Provide the [X, Y] coordinate of the cell's center where the given text is located.  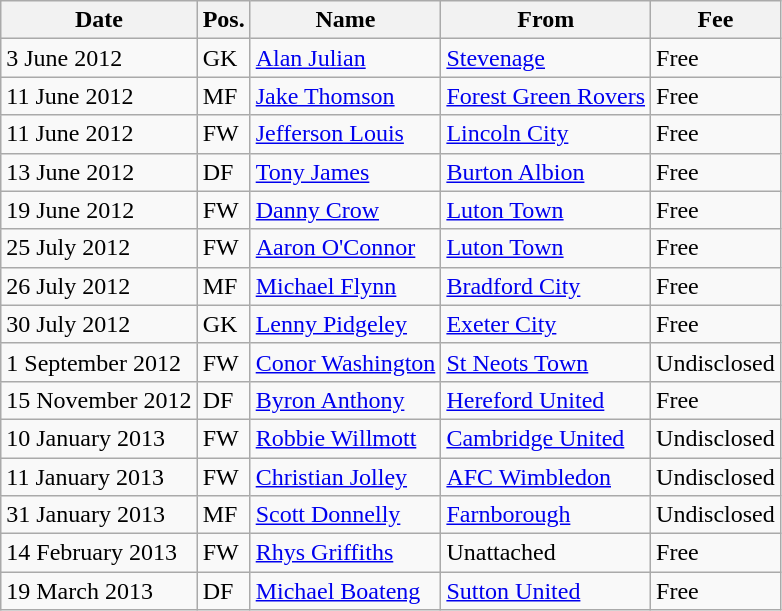
Cambridge United [546, 438]
Tony James [346, 172]
Sutton United [546, 591]
Scott Donnelly [346, 515]
30 July 2012 [99, 324]
Alan Julian [346, 58]
19 March 2013 [99, 591]
Name [346, 20]
Lincoln City [546, 134]
Conor Washington [346, 362]
Burton Albion [546, 172]
St Neots Town [546, 362]
19 June 2012 [99, 210]
3 June 2012 [99, 58]
Lenny Pidgeley [346, 324]
31 January 2013 [99, 515]
Stevenage [546, 58]
Jefferson Louis [346, 134]
Aaron O'Connor [346, 248]
Hereford United [546, 400]
Pos. [224, 20]
11 January 2013 [99, 477]
Bradford City [546, 286]
Robbie Willmott [346, 438]
Jake Thomson [346, 96]
Christian Jolley [346, 477]
AFC Wimbledon [546, 477]
Michael Flynn [346, 286]
Fee [716, 20]
26 July 2012 [99, 286]
10 January 2013 [99, 438]
Danny Crow [346, 210]
14 February 2013 [99, 553]
15 November 2012 [99, 400]
Michael Boateng [346, 591]
Date [99, 20]
Exeter City [546, 324]
Forest Green Rovers [546, 96]
Unattached [546, 553]
13 June 2012 [99, 172]
Rhys Griffiths [346, 553]
25 July 2012 [99, 248]
Farnborough [546, 515]
1 September 2012 [99, 362]
Byron Anthony [346, 400]
From [546, 20]
